Locate the cell with the specified text and output its [x, y] center coordinate. 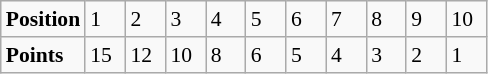
Points [43, 55]
9 [426, 19]
7 [346, 19]
15 [105, 55]
Position [43, 19]
12 [145, 55]
